Detect which cell encompasses the target text, then output its [x, y] center coordinate. 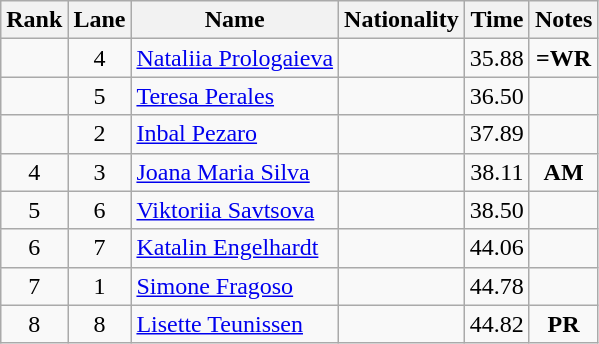
36.50 [496, 96]
Joana Maria Silva [235, 172]
Teresa Perales [235, 96]
37.89 [496, 134]
1 [100, 286]
Simone Fragoso [235, 286]
PR [563, 324]
44.78 [496, 286]
2 [100, 134]
38.50 [496, 210]
Lisette Teunissen [235, 324]
Lane [100, 20]
44.82 [496, 324]
44.06 [496, 248]
38.11 [496, 172]
Katalin Engelhardt [235, 248]
Nataliia Prologaieva [235, 58]
Notes [563, 20]
Nationality [402, 20]
3 [100, 172]
Time [496, 20]
AM [563, 172]
Inbal Pezaro [235, 134]
35.88 [496, 58]
Rank [34, 20]
Name [235, 20]
Viktoriia Savtsova [235, 210]
=WR [563, 58]
